Find where the given text appears and provide that cell's center as [X, Y] coordinate. 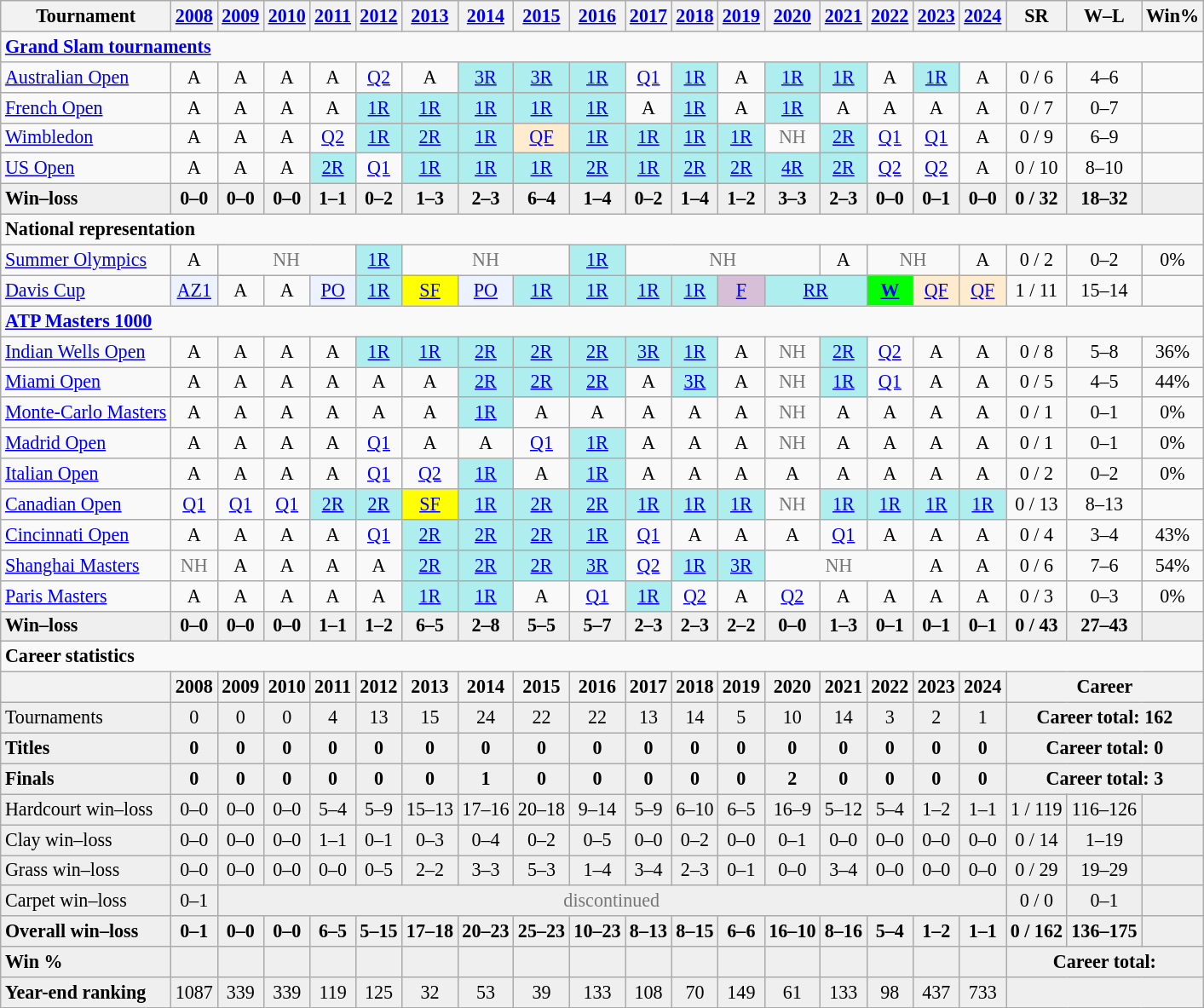
Career total: 162 [1104, 717]
32 [430, 992]
53 [486, 992]
Cincinnati Open [86, 534]
43% [1172, 534]
0 / 29 [1036, 870]
0 / 32 [1036, 199]
Career total: [1104, 962]
0 / 162 [1036, 931]
SR [1036, 15]
Clay win–loss [86, 839]
9–14 [597, 809]
F [741, 291]
0 / 13 [1036, 504]
17–16 [486, 809]
0 / 4 [1036, 534]
AZ1 [194, 291]
10–23 [597, 931]
Italian Open [86, 474]
Hardcourt win–loss [86, 809]
61 [792, 992]
1 / 11 [1036, 291]
Miami Open [86, 382]
6–9 [1104, 138]
1–19 [1104, 839]
Summer Olympics [86, 260]
Year-end ranking [86, 992]
0 / 8 [1036, 351]
15 [430, 717]
5–12 [844, 809]
Shanghai Masters [86, 565]
20–23 [486, 931]
149 [741, 992]
0 / 7 [1036, 107]
1087 [194, 992]
6–6 [741, 931]
36% [1172, 351]
8–10 [1104, 169]
4 [332, 717]
3 [890, 717]
125 [378, 992]
116–126 [1104, 809]
24 [486, 717]
119 [332, 992]
18–32 [1104, 199]
15–13 [430, 809]
Career total: 0 [1104, 748]
W [890, 291]
0 / 3 [1036, 596]
Paris Masters [86, 596]
136–175 [1104, 931]
20–18 [542, 809]
W–L [1104, 15]
Career [1104, 687]
39 [542, 992]
5–5 [542, 626]
5–3 [542, 870]
US Open [86, 169]
2–8 [486, 626]
54% [1172, 565]
8–16 [844, 931]
RR [815, 291]
Career total: 3 [1104, 779]
5–8 [1104, 351]
6–10 [694, 809]
Wimbledon [86, 138]
discontinued [612, 901]
ATP Masters 1000 [602, 321]
733 [982, 992]
Win% [1172, 15]
Titles [86, 748]
Australian Open [86, 77]
17–18 [430, 931]
Finals [86, 779]
Madrid Open [86, 443]
0–4 [486, 839]
0 / 9 [1036, 138]
Davis Cup [86, 291]
Win % [86, 962]
Indian Wells Open [86, 351]
Carpet win–loss [86, 901]
French Open [86, 107]
5–15 [378, 931]
0 / 10 [1036, 169]
437 [936, 992]
7–6 [1104, 565]
Overall win–loss [86, 931]
98 [890, 992]
Monte-Carlo Masters [86, 412]
25–23 [542, 931]
4–5 [1104, 382]
10 [792, 717]
8–15 [694, 931]
National representation [602, 229]
19–29 [1104, 870]
16–10 [792, 931]
6–4 [542, 199]
44% [1172, 382]
27–43 [1104, 626]
108 [648, 992]
Grass win–loss [86, 870]
0 / 43 [1036, 626]
0 / 14 [1036, 839]
4R [792, 169]
0 / 0 [1036, 901]
5 [741, 717]
16–9 [792, 809]
70 [694, 992]
Tournament [86, 15]
Grand Slam tournaments [602, 46]
0–7 [1104, 107]
0 / 5 [1036, 382]
Career statistics [602, 657]
Canadian Open [86, 504]
5–7 [597, 626]
4–6 [1104, 77]
15–14 [1104, 291]
Tournaments [86, 717]
1 / 119 [1036, 809]
